Determine the (X, Y) coordinate at the center of the cell enclosing the given text.  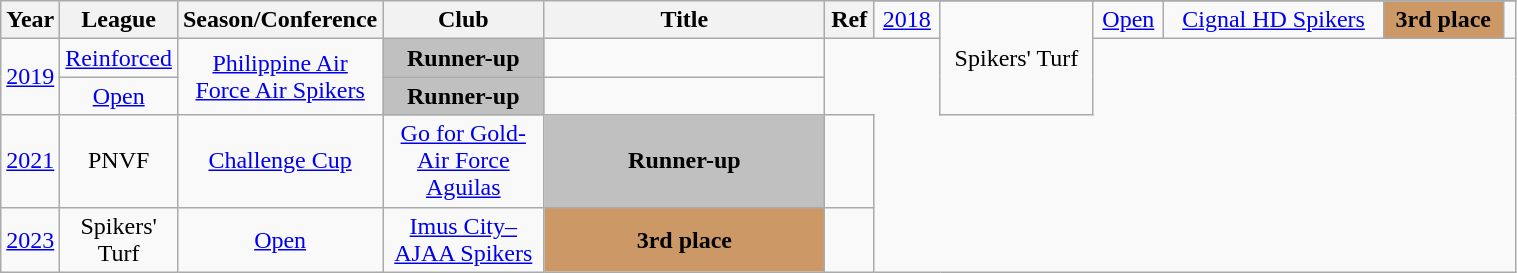
2023 (30, 240)
Ref (850, 20)
Cignal HD Spikers (1274, 20)
Club (464, 20)
Year (30, 20)
Season/Conference (280, 20)
2021 (30, 161)
Challenge Cup (280, 161)
Title (684, 20)
2019 (30, 77)
League (119, 20)
2018 (906, 20)
Philippine Air Force Air Spikers (280, 77)
Imus City–AJAA Spikers (464, 240)
PNVF (119, 161)
Go for Gold-Air Force Aguilas (464, 161)
Reinforced (119, 58)
